Return the (X, Y) coordinate for the center point of the cell that contains the specified text.  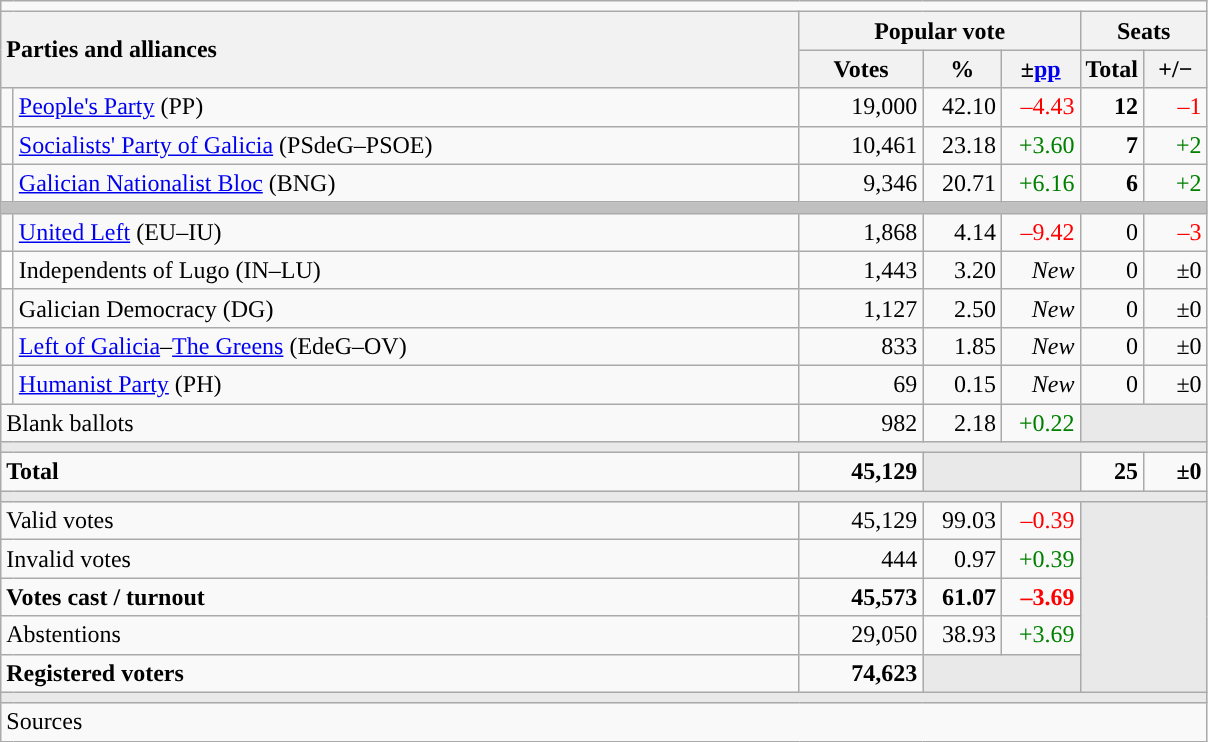
Socialists' Party of Galicia (PSdeG–PSOE) (406, 145)
–9.42 (1040, 232)
38.93 (962, 635)
–0.39 (1040, 521)
–3.69 (1040, 597)
Parties and alliances (400, 50)
Registered voters (400, 673)
Humanist Party (PH) (406, 384)
+0.22 (1040, 423)
Popular vote (940, 31)
833 (861, 346)
People's Party (PP) (406, 107)
42.10 (962, 107)
Galician Democracy (DG) (406, 308)
–3 (1176, 232)
Abstentions (400, 635)
+/− (1176, 69)
99.03 (962, 521)
1.85 (962, 346)
10,461 (861, 145)
69 (861, 384)
Sources (604, 722)
Left of Galicia–The Greens (EdeG–OV) (406, 346)
–4.43 (1040, 107)
–1 (1176, 107)
+3.69 (1040, 635)
4.14 (962, 232)
3.20 (962, 270)
7 (1112, 145)
45,573 (861, 597)
19,000 (861, 107)
0.15 (962, 384)
23.18 (962, 145)
% (962, 69)
Blank ballots (400, 423)
61.07 (962, 597)
12 (1112, 107)
Independents of Lugo (IN–LU) (406, 270)
6 (1112, 183)
Galician Nationalist Bloc (BNG) (406, 183)
1,443 (861, 270)
+0.39 (1040, 559)
2.18 (962, 423)
444 (861, 559)
Valid votes (400, 521)
2.50 (962, 308)
1,127 (861, 308)
±pp (1040, 69)
9,346 (861, 183)
Invalid votes (400, 559)
25 (1112, 472)
+6.16 (1040, 183)
Votes (861, 69)
982 (861, 423)
1,868 (861, 232)
74,623 (861, 673)
United Left (EU–IU) (406, 232)
29,050 (861, 635)
Votes cast / turnout (400, 597)
20.71 (962, 183)
+3.60 (1040, 145)
0.97 (962, 559)
Seats (1144, 31)
